Pinpoint the cell where the given text exists, returning its (x, y) midpoint coordinate. 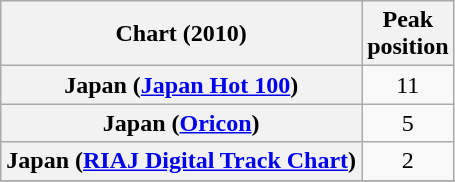
Peakposition (408, 34)
5 (408, 123)
Chart (2010) (182, 34)
11 (408, 85)
Japan (RIAJ Digital Track Chart) (182, 161)
2 (408, 161)
Japan (Japan Hot 100) (182, 85)
Japan (Oricon) (182, 123)
